For the text-containing cell, return its midpoint in [X, Y] coordinate format. 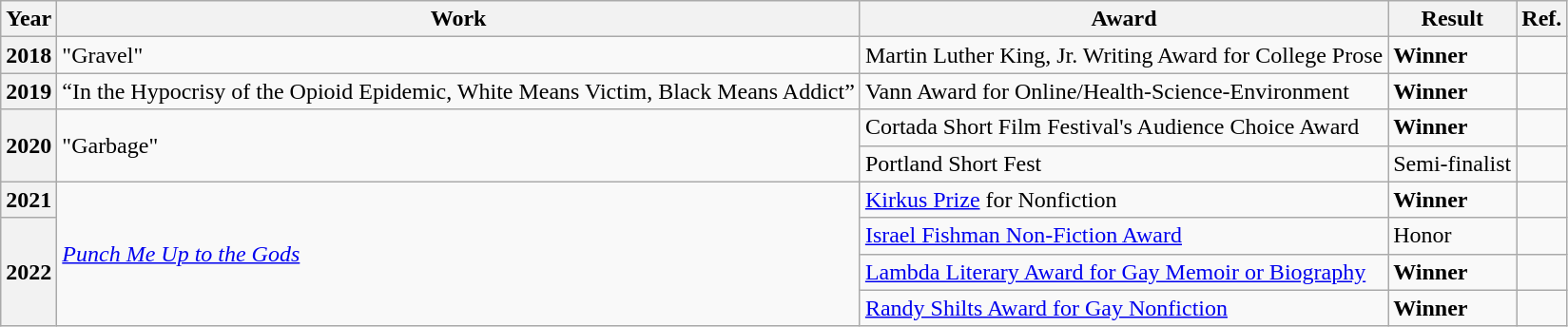
Year [29, 19]
Ref. [1542, 19]
Award [1124, 19]
Lambda Literary Award for Gay Memoir or Biography [1124, 272]
Israel Fishman Non-Fiction Award [1124, 236]
Kirkus Prize for Nonfiction [1124, 200]
Vann Award for Online/Health-Science-Environment [1124, 91]
2020 [29, 145]
Result [1453, 19]
Portland Short Fest [1124, 163]
Honor [1453, 236]
Punch Me Up to the Gods [458, 254]
2019 [29, 91]
Cortada Short Film Festival's Audience Choice Award [1124, 127]
2018 [29, 55]
2022 [29, 272]
“In the Hypocrisy of the Opioid Epidemic, White Means Victim, Black Means Addict” [458, 91]
Randy Shilts Award for Gay Nonfiction [1124, 308]
2021 [29, 200]
Martin Luther King, Jr. Writing Award for College Prose [1124, 55]
"Gravel" [458, 55]
"Garbage" [458, 145]
Work [458, 19]
Semi-finalist [1453, 163]
